Scan for the cell matching the given text and deliver its [x, y] coordinate at center. 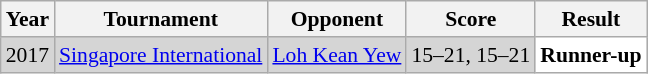
15–21, 15–21 [470, 55]
Singapore International [160, 55]
2017 [28, 55]
Year [28, 19]
Result [590, 19]
Loh Kean Yew [336, 55]
Score [470, 19]
Runner-up [590, 55]
Opponent [336, 19]
Tournament [160, 19]
